Return [X, Y] of the center of cell containing provided text 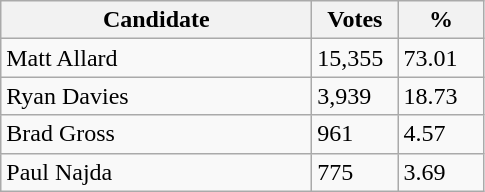
Brad Gross [156, 134]
Candidate [156, 20]
3.69 [441, 172]
Votes [355, 20]
Ryan Davies [156, 96]
3,939 [355, 96]
Matt Allard [156, 58]
18.73 [441, 96]
% [441, 20]
15,355 [355, 58]
Paul Najda [156, 172]
73.01 [441, 58]
961 [355, 134]
4.57 [441, 134]
775 [355, 172]
